Find where the given text appears and provide that cell's center as (x, y) coordinate. 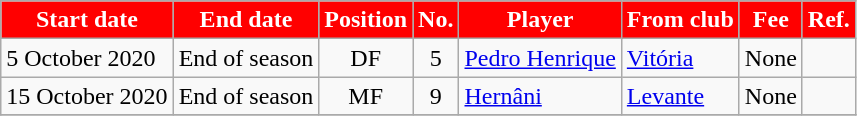
MF (366, 96)
Start date (87, 20)
5 October 2020 (87, 58)
15 October 2020 (87, 96)
Ref. (828, 20)
DF (366, 58)
Hernâni (540, 96)
9 (436, 96)
Vitória (680, 58)
Fee (770, 20)
Levante (680, 96)
Player (540, 20)
End date (246, 20)
From club (680, 20)
Pedro Henrique (540, 58)
Position (366, 20)
No. (436, 20)
5 (436, 58)
